Return the [x, y] coordinate for the center point of the cell that contains the specified text.  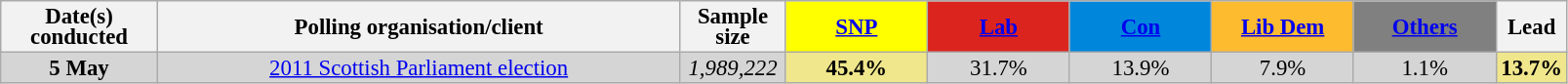
Con [1141, 27]
13.9% [1141, 68]
Date(s)conducted [80, 27]
Polling organisation/client [419, 27]
31.7% [999, 68]
Lab [999, 27]
1,989,222 [733, 68]
Lib Dem [1283, 27]
Lead [1532, 27]
2011 Scottish Parliament election [419, 68]
SNP [857, 27]
13.7% [1532, 68]
Others [1425, 27]
Sample size [733, 27]
45.4% [857, 68]
5 May [80, 68]
1.1% [1425, 68]
7.9% [1283, 68]
